Scan for the cell matching the given text and deliver its [X, Y] coordinate at center. 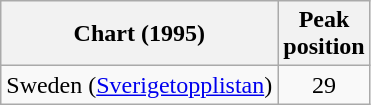
Chart (1995) [140, 34]
29 [324, 85]
Peakposition [324, 34]
Sweden (Sverigetopplistan) [140, 85]
